Extract the (X, Y) coordinate from the center of the cell holding the provided text.  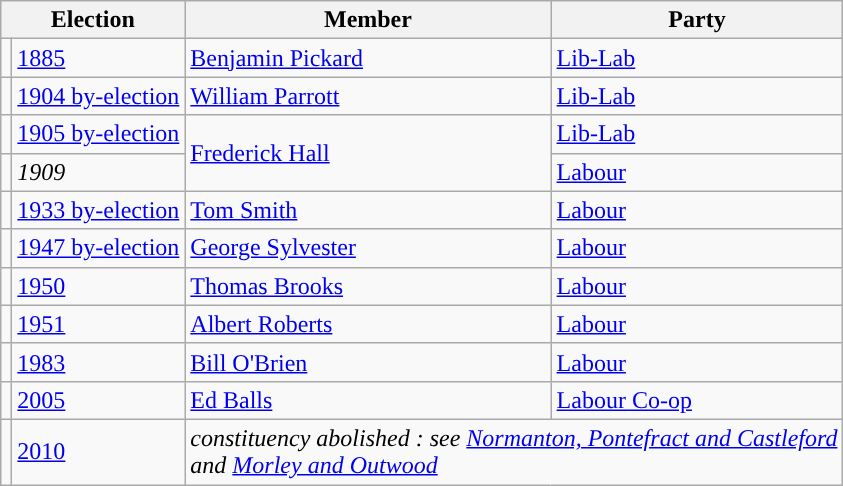
Frederick Hall (368, 153)
Party (697, 20)
1947 by-election (98, 248)
George Sylvester (368, 248)
Ed Balls (368, 400)
Labour Co-op (697, 400)
1904 by-election (98, 96)
Bill O'Brien (368, 362)
William Parrott (368, 96)
Tom Smith (368, 210)
1950 (98, 286)
Albert Roberts (368, 324)
1905 by-election (98, 134)
2010 (98, 452)
constituency abolished : see Normanton, Pontefract and Castlefordand Morley and Outwood (514, 452)
Member (368, 20)
1983 (98, 362)
1885 (98, 58)
2005 (98, 400)
Benjamin Pickard (368, 58)
1909 (98, 172)
Election (93, 20)
Thomas Brooks (368, 286)
1933 by-election (98, 210)
1951 (98, 324)
